Pinpoint the cell where the given text exists, returning its (X, Y) midpoint coordinate. 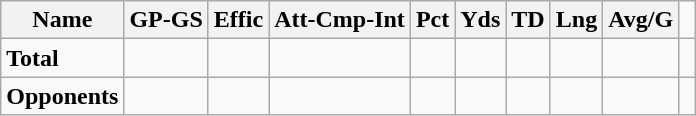
Yds (480, 20)
Att-Cmp-Int (340, 20)
Pct (432, 20)
Avg/G (641, 20)
Name (62, 20)
Opponents (62, 96)
GP-GS (166, 20)
TD (528, 20)
Lng (576, 20)
Effic (238, 20)
Total (62, 58)
